Find where the given text appears and provide that cell's center as (X, Y) coordinate. 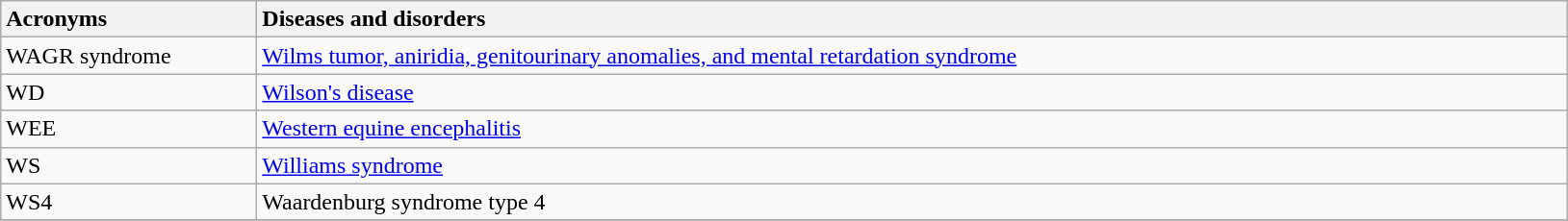
Wilms tumor, aniridia, genitourinary anomalies, and mental retardation syndrome (913, 56)
Williams syndrome (913, 165)
WS (129, 165)
Wilson's disease (913, 92)
WD (129, 92)
Waardenburg syndrome type 4 (913, 202)
Western equine encephalitis (913, 129)
WAGR syndrome (129, 56)
Acronyms (129, 19)
WEE (129, 129)
WS4 (129, 202)
Diseases and disorders (913, 19)
